Provide the [X, Y] coordinate of the cell's center where the given text is located.  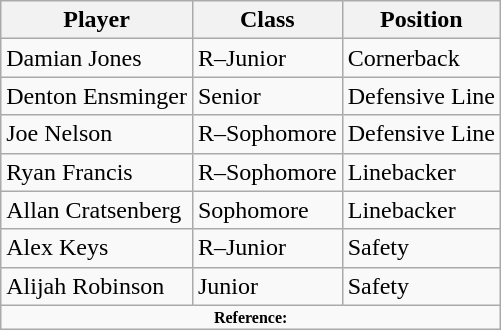
Reference: [251, 317]
Sophomore [267, 210]
Joe Nelson [97, 134]
Player [97, 20]
Senior [267, 96]
Allan Cratsenberg [97, 210]
Junior [267, 286]
Alex Keys [97, 248]
Position [421, 20]
Ryan Francis [97, 172]
Denton Ensminger [97, 96]
Cornerback [421, 58]
Damian Jones [97, 58]
Alijah Robinson [97, 286]
Class [267, 20]
